Return the [X, Y] coordinate for the center point of the cell that contains the specified text.  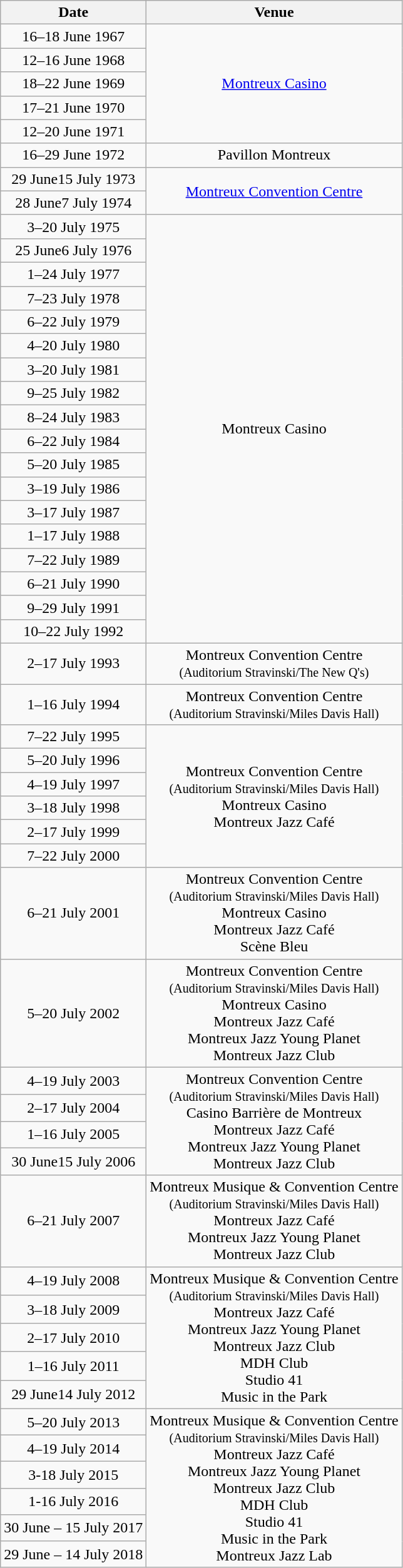
5–20 July 1996 [74, 761]
12–20 June 1971 [74, 131]
1–16 July 2005 [74, 1135]
Montreux Convention Centre (Auditorium Stravinski/Miles Davis Hall)Montreux CasinoMontreux Jazz CaféScène Bleu [274, 913]
12–16 June 1968 [74, 60]
6–22 July 1979 [74, 322]
6–22 July 1984 [74, 441]
Montreux Convention Centre (Auditorium Stravinski/Miles Davis Hall) [274, 704]
1–16 July 1994 [74, 704]
Montreux Musique & Convention Centre (Auditorium Stravinski/Miles Davis Hall)Montreux Jazz CaféMontreux Jazz Young PlanetMontreux Jazz Club [274, 1221]
29 June15 July 1973 [74, 179]
9–25 July 1982 [74, 393]
Venue [274, 13]
Date [74, 13]
2–17 July 2004 [74, 1107]
6–21 July 2001 [74, 913]
17–21 June 1970 [74, 108]
3–19 July 1986 [74, 488]
2–17 July 2010 [74, 1337]
Montreux Convention Centre (Auditorium Stravinski/Miles Davis Hall)Montreux CasinoMontreux Jazz CaféMontreux Jazz Young PlanetMontreux Jazz Club [274, 1013]
5–20 July 1985 [74, 465]
5–20 July 2013 [74, 1422]
30 June – 15 July 2017 [74, 1528]
2–17 July 1993 [74, 663]
10–22 July 1992 [74, 631]
Montreux Convention Centre (Auditorium Stravinski/Miles Davis Hall)Montreux CasinoMontreux Jazz Café [274, 796]
28 June7 July 1974 [74, 203]
7–22 July 2000 [74, 856]
18–22 June 1969 [74, 84]
Montreux Convention Centre (Auditorium Stravinski/The New Q's) [274, 663]
4–19 July 2014 [74, 1449]
4–20 July 1980 [74, 346]
6–21 July 1990 [74, 584]
1–24 July 1977 [74, 274]
1–16 July 2011 [74, 1366]
4–19 July 2003 [74, 1081]
30 June15 July 2006 [74, 1162]
Pavillon Montreux [274, 155]
16–29 June 1972 [74, 155]
3–18 July 1998 [74, 808]
1–17 July 1988 [74, 536]
Montreux Convention Centre [274, 191]
4–19 July 1997 [74, 784]
5–20 July 2002 [74, 1013]
3–20 July 1981 [74, 370]
9–29 July 1991 [74, 607]
3-18 July 2015 [74, 1475]
16–18 June 1967 [74, 36]
6–21 July 2007 [74, 1221]
3–20 July 1975 [74, 226]
2–17 July 1999 [74, 832]
3–18 July 2009 [74, 1310]
4–19 July 2008 [74, 1281]
7–22 July 1989 [74, 560]
1-16 July 2016 [74, 1501]
7–22 July 1995 [74, 737]
8–24 July 1983 [74, 417]
3–17 July 1987 [74, 512]
7–23 July 1978 [74, 298]
25 June6 July 1976 [74, 250]
29 June14 July 2012 [74, 1395]
29 June – 14 July 2018 [74, 1554]
